Return [X, Y] of the center of cell containing provided text 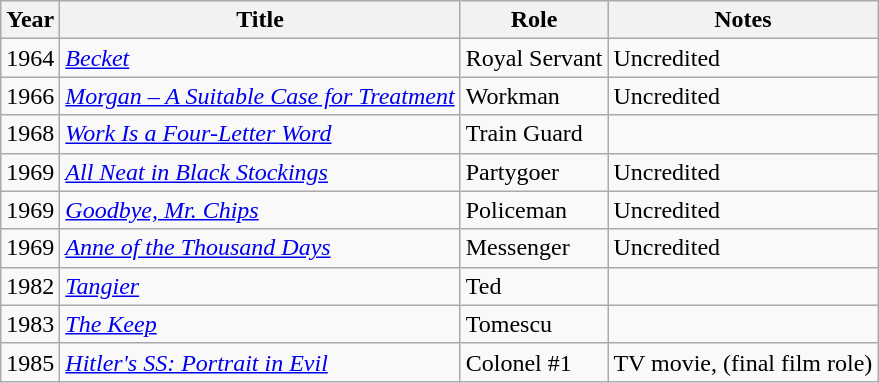
1982 [30, 286]
1983 [30, 324]
1964 [30, 58]
Work Is a Four-Letter Word [260, 134]
Goodbye, Mr. Chips [260, 210]
Notes [743, 20]
Year [30, 20]
Messenger [534, 248]
Anne of the Thousand Days [260, 248]
Tomescu [534, 324]
1985 [30, 362]
TV movie, (final film role) [743, 362]
Royal Servant [534, 58]
Workman [534, 96]
Morgan – A Suitable Case for Treatment [260, 96]
Hitler's SS: Portrait in Evil [260, 362]
Colonel #1 [534, 362]
Tangier [260, 286]
Title [260, 20]
The Keep [260, 324]
Role [534, 20]
Ted [534, 286]
1968 [30, 134]
Policeman [534, 210]
Becket [260, 58]
1966 [30, 96]
Partygoer [534, 172]
Train Guard [534, 134]
All Neat in Black Stockings [260, 172]
